Locate the cell with the specified text and output its [x, y] center coordinate. 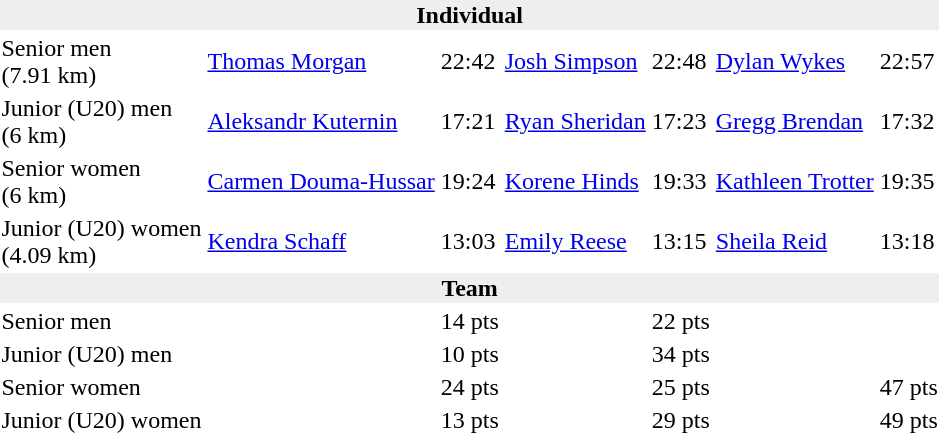
Carmen Douma-Hussar [321, 182]
17:32 [908, 122]
13:03 [470, 242]
Senior men(7.91 km) [102, 62]
19:35 [908, 182]
Team [470, 288]
Senior women [102, 387]
Senior women(6 km) [102, 182]
13:15 [680, 242]
14 pts [470, 321]
Individual [470, 15]
47 pts [908, 387]
Kendra Schaff [321, 242]
17:23 [680, 122]
22 pts [680, 321]
Senior men [102, 321]
Junior (U20) men [102, 354]
Sheila Reid [794, 242]
22:48 [680, 62]
Kathleen Trotter [794, 182]
19:24 [470, 182]
24 pts [470, 387]
Josh Simpson [575, 62]
Junior (U20) women(4.09 km) [102, 242]
Dylan Wykes [794, 62]
Thomas Morgan [321, 62]
10 pts [470, 354]
25 pts [680, 387]
Emily Reese [575, 242]
Aleksandr Kuternin [321, 122]
Korene Hinds [575, 182]
13:18 [908, 242]
Gregg Brendan [794, 122]
22:42 [470, 62]
19:33 [680, 182]
17:21 [470, 122]
Junior (U20) men(6 km) [102, 122]
34 pts [680, 354]
22:57 [908, 62]
Ryan Sheridan [575, 122]
